Locate the cell with the specified text and output its (x, y) center coordinate. 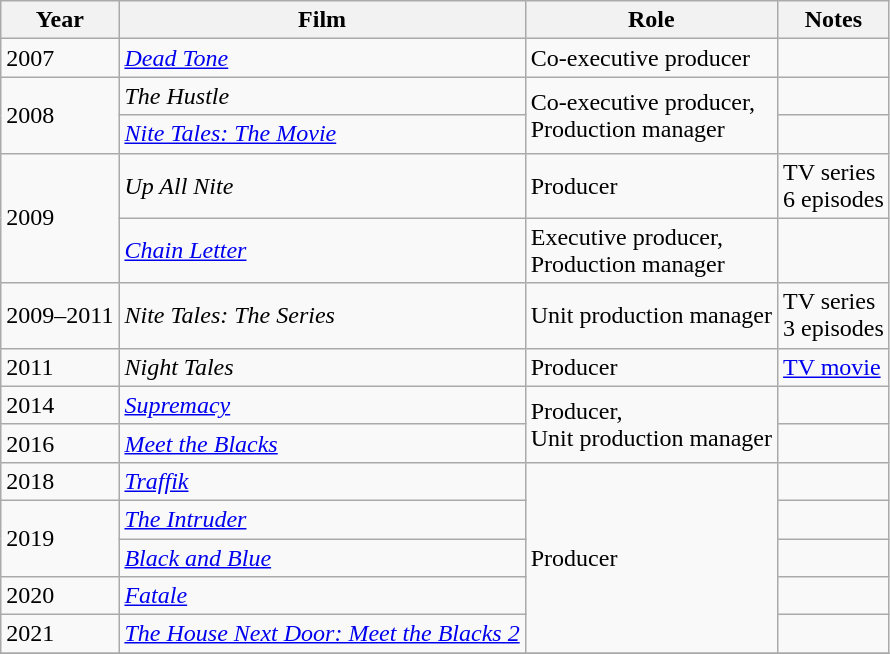
2009 (60, 218)
2011 (60, 367)
Film (322, 20)
Co-executive producer,Production manager (651, 115)
Notes (834, 20)
Black and Blue (322, 557)
2008 (60, 115)
TV series3 episodes (834, 316)
2007 (60, 58)
Up All Nite (322, 186)
Unit production manager (651, 316)
Executive producer,Production manager (651, 250)
Co-executive producer (651, 58)
2021 (60, 634)
Meet the Blacks (322, 443)
The House Next Door: Meet the Blacks 2 (322, 634)
Supremacy (322, 405)
Chain Letter (322, 250)
2016 (60, 443)
Nite Tales: The Movie (322, 134)
2020 (60, 596)
Nite Tales: The Series (322, 316)
TV movie (834, 367)
The Hustle (322, 96)
Fatale (322, 596)
2009–2011 (60, 316)
The Intruder (322, 519)
Year (60, 20)
Dead Tone (322, 58)
Traffik (322, 481)
2014 (60, 405)
TV series6 episodes (834, 186)
Role (651, 20)
Night Tales (322, 367)
Producer,Unit production manager (651, 424)
2018 (60, 481)
2019 (60, 538)
